Return [x, y] of the center of cell containing provided text 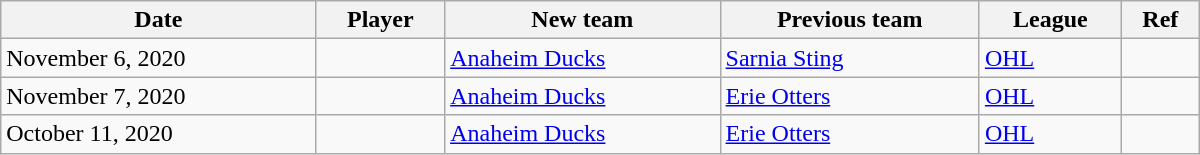
October 11, 2020 [158, 134]
November 6, 2020 [158, 58]
Sarnia Sting [850, 58]
Date [158, 20]
November 7, 2020 [158, 96]
League [1050, 20]
New team [582, 20]
Ref [1160, 20]
Player [380, 20]
Previous team [850, 20]
